Locate the cell with the specified text and output its (x, y) center coordinate. 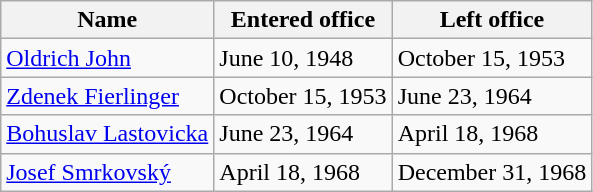
Name (108, 20)
June 10, 1948 (303, 58)
Bohuslav Lastovicka (108, 134)
Josef Smrkovský (108, 172)
Zdenek Fierlinger (108, 96)
Oldrich John (108, 58)
Left office (492, 20)
December 31, 1968 (492, 172)
Entered office (303, 20)
